Locate the cell with the specified text and output its [X, Y] center coordinate. 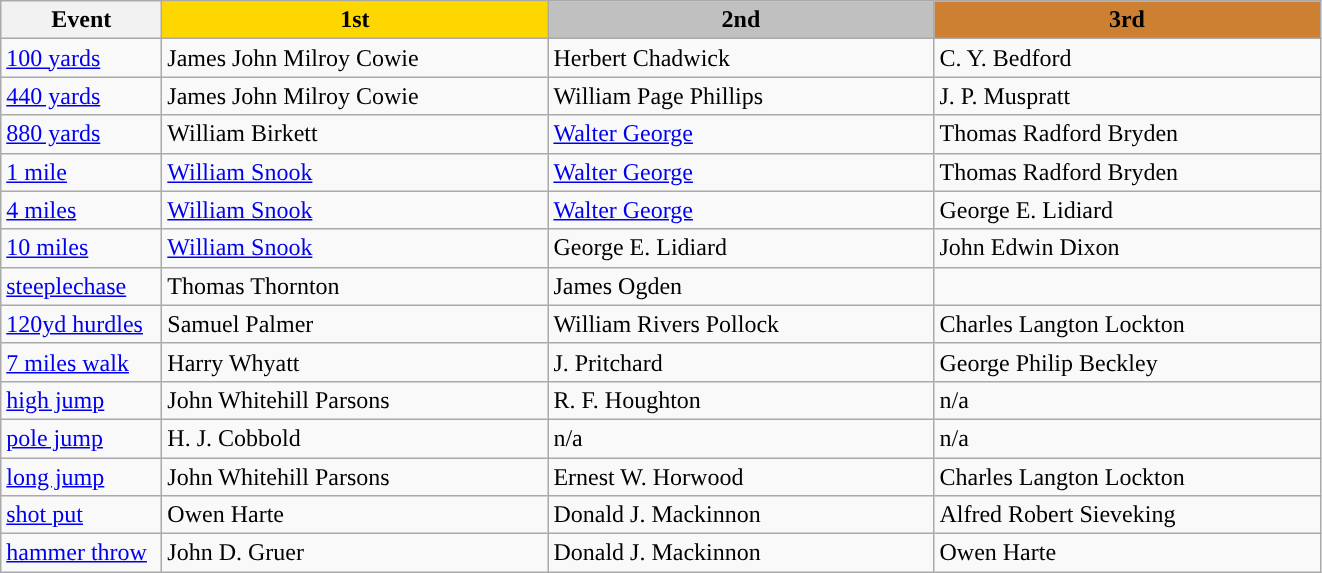
2nd [741, 20]
120yd hurdles [82, 324]
William Birkett [355, 134]
H. J. Cobbold [355, 438]
10 miles [82, 248]
John D. Gruer [355, 553]
high jump [82, 400]
R. F. Houghton [741, 400]
Event [82, 20]
J. Pritchard [741, 362]
J. P. Muspratt [1127, 96]
1st [355, 20]
Samuel Palmer [355, 324]
7 miles walk [82, 362]
4 miles [82, 210]
James Ogden [741, 286]
William Page Phillips [741, 96]
Alfred Robert Sieveking [1127, 515]
C. Y. Bedford [1127, 58]
Harry Whyatt [355, 362]
Ernest W. Horwood [741, 477]
Thomas Thornton [355, 286]
long jump [82, 477]
John Edwin Dixon [1127, 248]
880 yards [82, 134]
1 mile [82, 172]
hammer throw [82, 553]
Herbert Chadwick [741, 58]
100 yards [82, 58]
shot put [82, 515]
William Rivers Pollock [741, 324]
pole jump [82, 438]
440 yards [82, 96]
3rd [1127, 20]
George Philip Beckley [1127, 362]
steeplechase [82, 286]
